Find where the given text appears and provide that cell's center as [X, Y] coordinate. 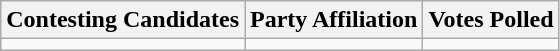
Party Affiliation [334, 20]
Votes Polled [491, 20]
Contesting Candidates [123, 20]
